Return the (x, y) coordinate for the center point of the cell that contains the specified text.  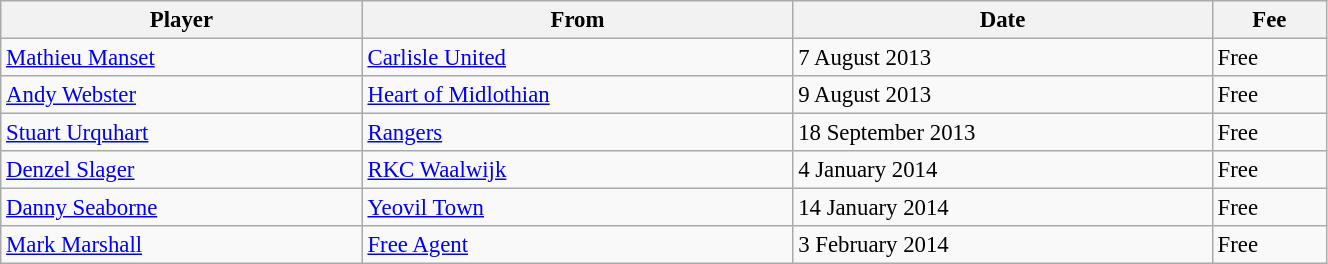
Player (182, 20)
Danny Seaborne (182, 208)
Carlisle United (578, 58)
Andy Webster (182, 95)
RKC Waalwijk (578, 170)
Fee (1269, 20)
Mark Marshall (182, 245)
4 January 2014 (1002, 170)
Yeovil Town (578, 208)
Stuart Urquhart (182, 133)
Date (1002, 20)
Denzel Slager (182, 170)
18 September 2013 (1002, 133)
Rangers (578, 133)
7 August 2013 (1002, 58)
9 August 2013 (1002, 95)
Free Agent (578, 245)
From (578, 20)
14 January 2014 (1002, 208)
3 February 2014 (1002, 245)
Mathieu Manset (182, 58)
Heart of Midlothian (578, 95)
